From the cell containing the given text, extract its center point as [x, y] coordinate. 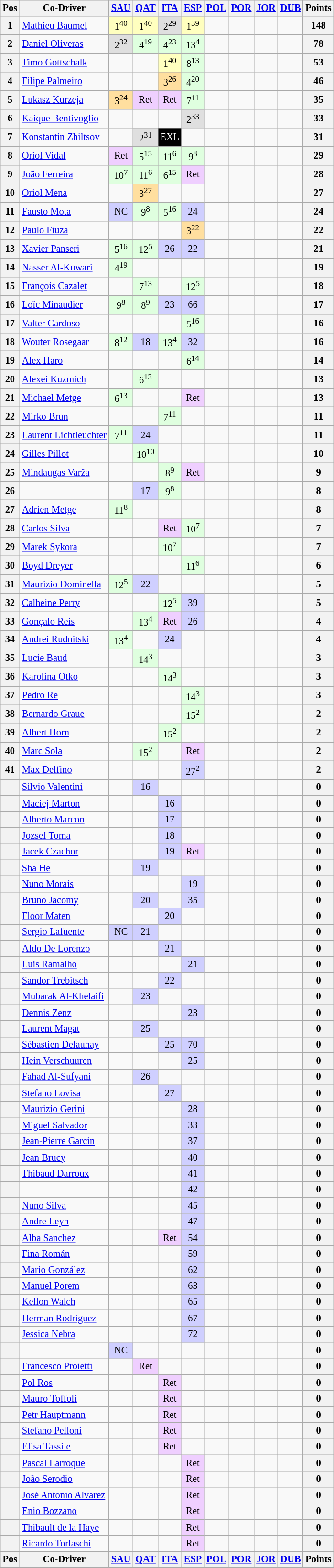
Fina Román [64, 1254]
1 [10, 26]
Nasser Al-Kuwari [64, 268]
Maciej Marton [64, 804]
Mirko Brun [64, 417]
Karolina Otko [64, 677]
Sergio Lafuente [64, 932]
46 [318, 81]
Bernardo Graue [64, 714]
Mindaugas Varža [64, 472]
Kellon Walch [64, 1302]
Sandor Trebitsch [64, 981]
62 [193, 1270]
67 [193, 1319]
Kaique Bentivoglio [64, 119]
232 [121, 44]
Jean Brucy [64, 1157]
15 [10, 286]
36 [10, 677]
34 [10, 639]
Alberto Marcon [64, 820]
João Serodio [64, 1479]
Daniel Oliveras [64, 44]
Boyd Dreyer [64, 565]
59 [193, 1254]
Luis Ramalho [64, 964]
Jean-Pierre Garcin [64, 1141]
78 [318, 44]
Jozsef Toma [64, 836]
Stefano Lovisa [64, 1093]
Alba Sanchez [64, 1238]
Manuel Porem [64, 1286]
Fahad Al-Sufyani [64, 1077]
30 [10, 565]
Adrien Metge [64, 509]
Hein Verschuuren [64, 1061]
Xavier Panseri [64, 249]
Andre Leyh [64, 1222]
615 [170, 174]
João Ferreira [64, 174]
Alexei Kuzmich [64, 379]
Laurent Magat [64, 1029]
François Cazalet [64, 286]
Laurent Lichtleuchter [64, 435]
812 [121, 342]
Jacek Czachor [64, 852]
Jessica Nebra [64, 1334]
Valter Cardoso [64, 323]
Maurizio Gerini [64, 1109]
Albert Horn [64, 733]
Gonçalo Reis [64, 621]
53 [318, 63]
Alex Haro [64, 360]
12 [10, 230]
Thibaud Darroux [64, 1174]
Enio Bozzano [64, 1511]
Marek Sykora [64, 547]
Calheine Perry [64, 602]
118 [121, 509]
Michael Metge [64, 398]
Maurizio Dominella [64, 584]
324 [121, 100]
Thibault de la Haye [64, 1527]
Herman Rodríguez [64, 1319]
Mauro Toffoli [64, 1399]
Paulo Fiuza [64, 230]
EXL [170, 138]
Timo Gottschalk [64, 63]
515 [145, 156]
Fausto Mota [64, 211]
Sébastien Delaunay [64, 1045]
148 [318, 26]
Gilles Pillot [64, 454]
322 [193, 230]
Filipe Palmeiro [64, 81]
Francesco Proietti [64, 1366]
66 [193, 305]
Mathieu Baumel [64, 26]
Nuno Silva [64, 1206]
Elisa Tassile [64, 1447]
Stefano Pelloni [64, 1431]
Oriol Mena [64, 193]
Nuno Morais [64, 884]
139 [193, 26]
Pascal Larroque [64, 1463]
Lucie Baud [64, 659]
Carlos Silva [64, 529]
63 [193, 1286]
47 [193, 1222]
45 [193, 1206]
Pol Ros [64, 1383]
327 [145, 193]
Pedro Re [64, 696]
José Antonio Alvarez [64, 1495]
326 [170, 81]
420 [193, 81]
229 [170, 26]
Floor Maten [64, 916]
Ricardo Torlaschi [64, 1544]
713 [145, 286]
Silvio Valentini [64, 788]
Bruno Jacomy [64, 900]
614 [193, 360]
231 [145, 138]
Oriol Vidal [64, 156]
272 [193, 770]
Mubarak Al-Khelaifi [64, 996]
Miguel Salvador [64, 1125]
Lukasz Kurzeja [64, 100]
Marc Sola [64, 751]
70 [193, 1045]
Aldo De Lorenzo [64, 948]
54 [193, 1238]
65 [193, 1302]
42 [193, 1190]
Dennis Zenz [64, 1013]
423 [170, 44]
Mario González [64, 1270]
813 [193, 63]
Max Delfino [64, 770]
Konstantin Zhiltsov [64, 138]
Loïc Minaudier [64, 305]
Wouter Rosegaar [64, 342]
1010 [145, 454]
38 [10, 714]
Andrei Rudnitski [64, 639]
72 [193, 1334]
Petr Hauptmann [64, 1415]
Sha He [64, 868]
233 [193, 119]
